Provide the (X, Y) coordinate of the cell's center where the given text is located.  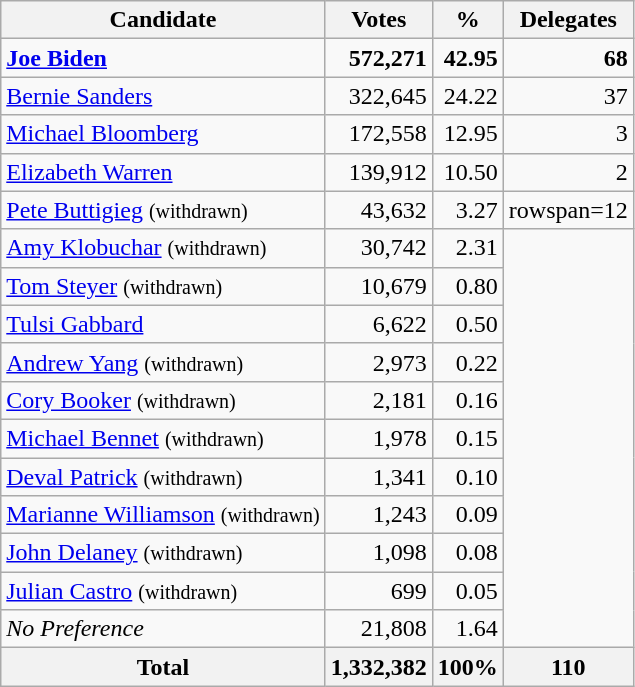
0.15 (468, 438)
0.08 (468, 553)
Bernie Sanders (163, 96)
37 (568, 96)
Tulsi Gabbard (163, 324)
0.16 (468, 400)
Pete Buttigieg (withdrawn) (163, 210)
1,243 (378, 515)
30,742 (378, 248)
24.22 (468, 96)
rowspan=12 (568, 210)
0.50 (468, 324)
Deval Patrick (withdrawn) (163, 477)
110 (568, 667)
12.95 (468, 134)
Amy Klobuchar (withdrawn) (163, 248)
Elizabeth Warren (163, 172)
0.22 (468, 362)
Andrew Yang (withdrawn) (163, 362)
2,181 (378, 400)
6,622 (378, 324)
21,808 (378, 629)
John Delaney (withdrawn) (163, 553)
139,912 (378, 172)
172,558 (378, 134)
Marianne Williamson (withdrawn) (163, 515)
699 (378, 591)
0.09 (468, 515)
2,973 (378, 362)
100% (468, 667)
1.64 (468, 629)
10,679 (378, 286)
42.95 (468, 58)
10.50 (468, 172)
1,978 (378, 438)
Julian Castro (withdrawn) (163, 591)
1,341 (378, 477)
Cory Booker (withdrawn) (163, 400)
0.05 (468, 591)
1,332,382 (378, 667)
Michael Bennet (withdrawn) (163, 438)
No Preference (163, 629)
% (468, 20)
43,632 (378, 210)
Candidate (163, 20)
2 (568, 172)
572,271 (378, 58)
Total (163, 667)
Tom Steyer (withdrawn) (163, 286)
Michael Bloomberg (163, 134)
Delegates (568, 20)
3 (568, 134)
1,098 (378, 553)
Joe Biden (163, 58)
68 (568, 58)
2.31 (468, 248)
0.10 (468, 477)
0.80 (468, 286)
Votes (378, 20)
3.27 (468, 210)
322,645 (378, 96)
